Output the (x, y) coordinate of the center of the cell containing the given text.  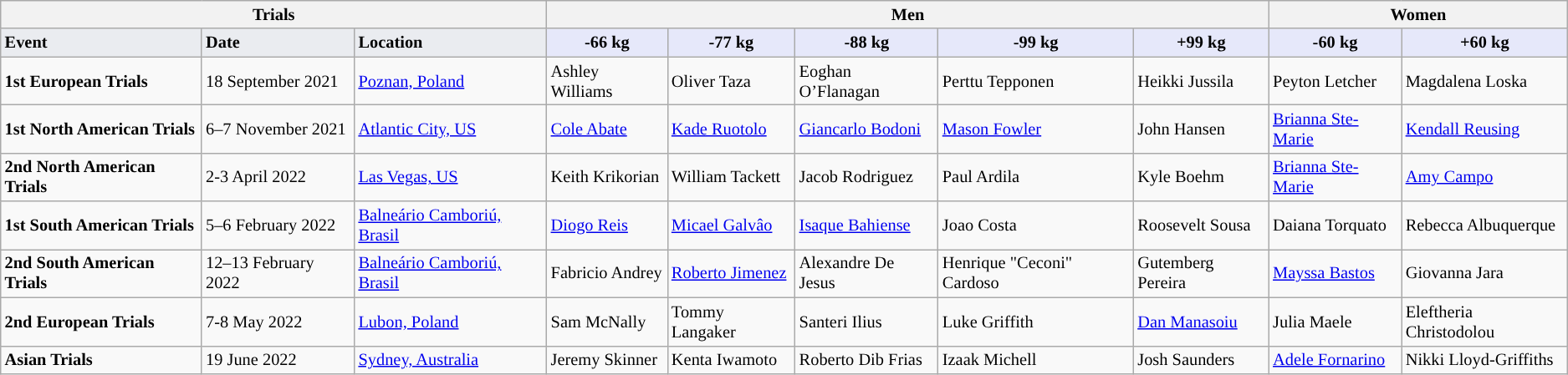
-77 kg (731, 43)
Kenta Iwamoto (731, 360)
John Hansen (1201, 129)
Joao Costa (1035, 226)
Dan Manasoiu (1201, 322)
Sam McNally (607, 322)
-99 kg (1035, 43)
Kade Ruotolo (731, 129)
5–6 February 2022 (278, 226)
Peyton Letcher (1335, 81)
Poznan, Poland (451, 81)
Atlantic City, US (451, 129)
Oliver Taza (731, 81)
Ashley Williams (607, 81)
Adele Fornarino (1335, 360)
Giancarlo Bodoni (866, 129)
Asian Trials (101, 360)
Roberto Dib Frias (866, 360)
Mason Fowler (1035, 129)
1st North American Trials (101, 129)
7-8 May 2022 (278, 322)
Paul Ardila (1035, 177)
-60 kg (1335, 43)
Las Vegas, US (451, 177)
Jeremy Skinner (607, 360)
Diogo Reis (607, 226)
12–13 February 2022 (278, 273)
Daiana Torquato (1335, 226)
Fabricio Andrey (607, 273)
Magdalena Loska (1485, 81)
Kendall Reusing (1485, 129)
Eleftheria Christodolou (1485, 322)
1st South American Trials (101, 226)
-88 kg (866, 43)
Sydney, Australia (451, 360)
William Tackett (731, 177)
2nd North American Trials (101, 177)
Men (908, 14)
Julia Maele (1335, 322)
2nd South American Trials (101, 273)
Alexandre De Jesus (866, 273)
Date (278, 43)
Kyle Boehm (1201, 177)
19 June 2022 (278, 360)
6–7 November 2021 (278, 129)
Roosevelt Sousa (1201, 226)
Roberto Jimenez (731, 273)
Micael Galvâo (731, 226)
Mayssa Bastos (1335, 273)
Location (451, 43)
Lubon, Poland (451, 322)
Isaque Bahiense (866, 226)
Josh Saunders (1201, 360)
1st European Trials (101, 81)
2-3 April 2022 (278, 177)
Luke Griffith (1035, 322)
Heikki Jussila (1201, 81)
-66 kg (607, 43)
Gutemberg Pereira (1201, 273)
Eoghan O’Flanagan (866, 81)
Santeri Ilius (866, 322)
Giovanna Jara (1485, 273)
Amy Campo (1485, 177)
Jacob Rodriguez (866, 177)
Cole Abate (607, 129)
2nd European Trials (101, 322)
Rebecca Albuquerque (1485, 226)
Perttu Tepponen (1035, 81)
Izaak Michell (1035, 360)
Event (101, 43)
Tommy Langaker (731, 322)
Trials (274, 14)
Women (1418, 14)
18 September 2021 (278, 81)
Henrique "Ceconi" Cardoso (1035, 273)
+99 kg (1201, 43)
Keith Krikorian (607, 177)
+60 kg (1485, 43)
Nikki Lloyd-Griffiths (1485, 360)
